Return [x, y] of the center of cell containing provided text 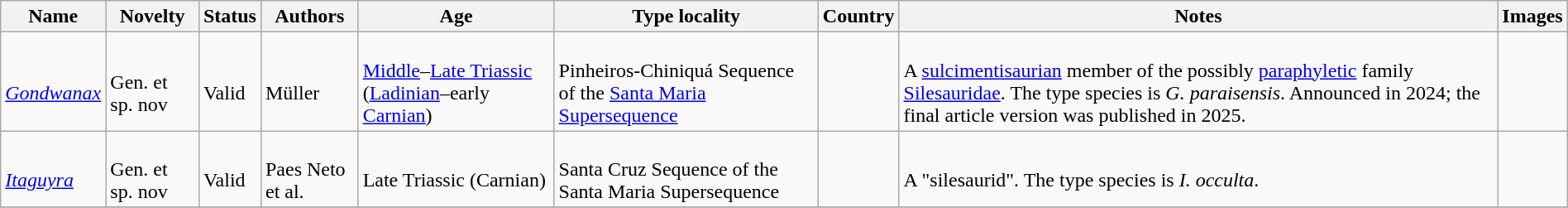
Late Triassic (Carnian) [457, 169]
Status [230, 17]
Gondwanax [53, 81]
Müller [309, 81]
Middle–Late Triassic (Ladinian–early Carnian) [457, 81]
Itaguyra [53, 169]
Pinheiros-Chiniquá Sequence of the Santa Maria Supersequence [686, 81]
A "silesaurid". The type species is I. occulta. [1198, 169]
Age [457, 17]
Name [53, 17]
Paes Neto et al. [309, 169]
Country [858, 17]
Santa Cruz Sequence of the Santa Maria Supersequence [686, 169]
Type locality [686, 17]
Notes [1198, 17]
Novelty [152, 17]
Images [1532, 17]
Authors [309, 17]
